Detect which cell encompasses the target text, then output its [X, Y] center coordinate. 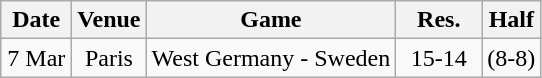
Res. [439, 20]
West Germany - Sweden [271, 58]
7 Mar [36, 58]
15-14 [439, 58]
Paris [109, 58]
Game [271, 20]
Half [512, 20]
Date [36, 20]
(8-8) [512, 58]
Venue [109, 20]
